Determine the [x, y] coordinate at the center of the cell enclosing the given text.  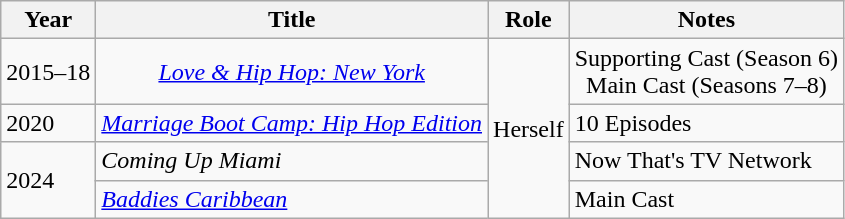
Notes [706, 20]
Baddies Caribbean [292, 199]
Now That's TV Network [706, 161]
Coming Up Miami [292, 161]
Year [48, 20]
2020 [48, 123]
Main Cast [706, 199]
2015–18 [48, 72]
Role [529, 20]
Title [292, 20]
Herself [529, 128]
2024 [48, 180]
Love & Hip Hop: New York [292, 72]
10 Episodes [706, 123]
Marriage Boot Camp: Hip Hop Edition [292, 123]
Supporting Cast (Season 6) Main Cast (Seasons 7–8) [706, 72]
